Identify which cell holds the provided text, then report its [x, y] central coordinate. 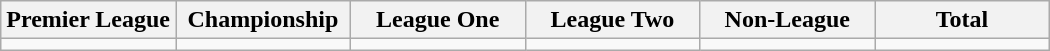
Championship [264, 20]
Total [962, 20]
Premier League [88, 20]
Non-League [788, 20]
League One [438, 20]
League Two [612, 20]
